For the text-containing cell, return its midpoint in (x, y) coordinate format. 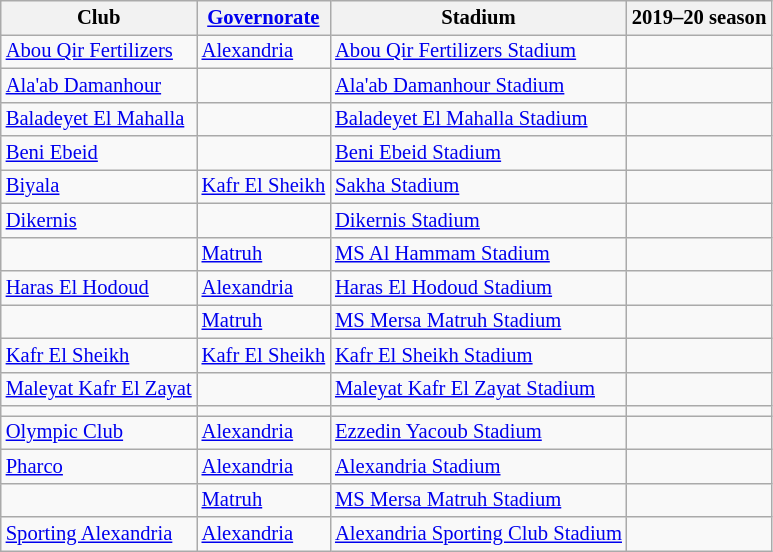
Maleyat Kafr El Zayat (99, 389)
Biyala (99, 186)
Haras El Hodoud (99, 287)
Dikernis (99, 220)
Sakha Stadium (478, 186)
Alexandria Sporting Club Stadium (478, 533)
Haras El Hodoud Stadium (478, 287)
Kafr El Sheikh Stadium (478, 355)
Sporting Alexandria (99, 533)
2019–20 season (699, 17)
Olympic Club (99, 432)
Ala'ab Damanhour Stadium (478, 85)
Baladeyet El Mahalla (99, 119)
MS Al Hammam Stadium (478, 254)
Beni Ebeid Stadium (478, 153)
Ezzedin Yacoub Stadium (478, 432)
Alexandria Stadium (478, 466)
Dikernis Stadium (478, 220)
Stadium (478, 17)
Ala'ab Damanhour (99, 85)
Abou Qir Fertilizers (99, 51)
Club (99, 17)
Beni Ebeid (99, 153)
Governorate (264, 17)
Abou Qir Fertilizers Stadium (478, 51)
Maleyat Kafr El Zayat Stadium (478, 389)
Pharco (99, 466)
Baladeyet El Mahalla Stadium (478, 119)
